Determine the (x, y) coordinate at the center of the cell enclosing the given text.  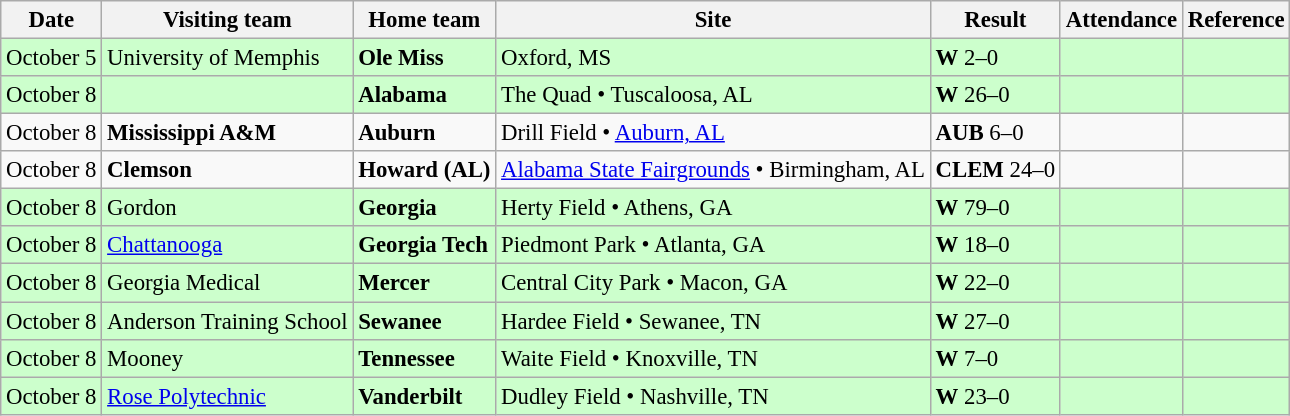
W 7–0 (995, 358)
W 22–0 (995, 283)
Alabama (424, 95)
Home team (424, 20)
AUB 6–0 (995, 133)
Georgia Medical (228, 283)
Mooney (228, 358)
University of Memphis (228, 58)
W 18–0 (995, 245)
W 27–0 (995, 321)
Alabama State Fairgrounds • Birmingham, AL (713, 170)
Chattanooga (228, 245)
Vanderbilt (424, 396)
Georgia Tech (424, 245)
Clemson (228, 170)
Oxford, MS (713, 58)
W 26–0 (995, 95)
W 2–0 (995, 58)
Gordon (228, 208)
Rose Polytechnic (228, 396)
CLEM 24–0 (995, 170)
Tennessee (424, 358)
October 5 (52, 58)
Mercer (424, 283)
Date (52, 20)
Drill Field • Auburn, AL (713, 133)
Ole Miss (424, 58)
Result (995, 20)
Herty Field • Athens, GA (713, 208)
Waite Field • Knoxville, TN (713, 358)
Piedmont Park • Atlanta, GA (713, 245)
Attendance (1121, 20)
Mississippi A&M (228, 133)
Sewanee (424, 321)
Georgia (424, 208)
Site (713, 20)
Reference (1236, 20)
Auburn (424, 133)
Central City Park • Macon, GA (713, 283)
Hardee Field • Sewanee, TN (713, 321)
W 79–0 (995, 208)
Visiting team (228, 20)
Dudley Field • Nashville, TN (713, 396)
Anderson Training School (228, 321)
Howard (AL) (424, 170)
The Quad • Tuscaloosa, AL (713, 95)
W 23–0 (995, 396)
